Return the [x, y] coordinate for the center point of the cell that contains the specified text.  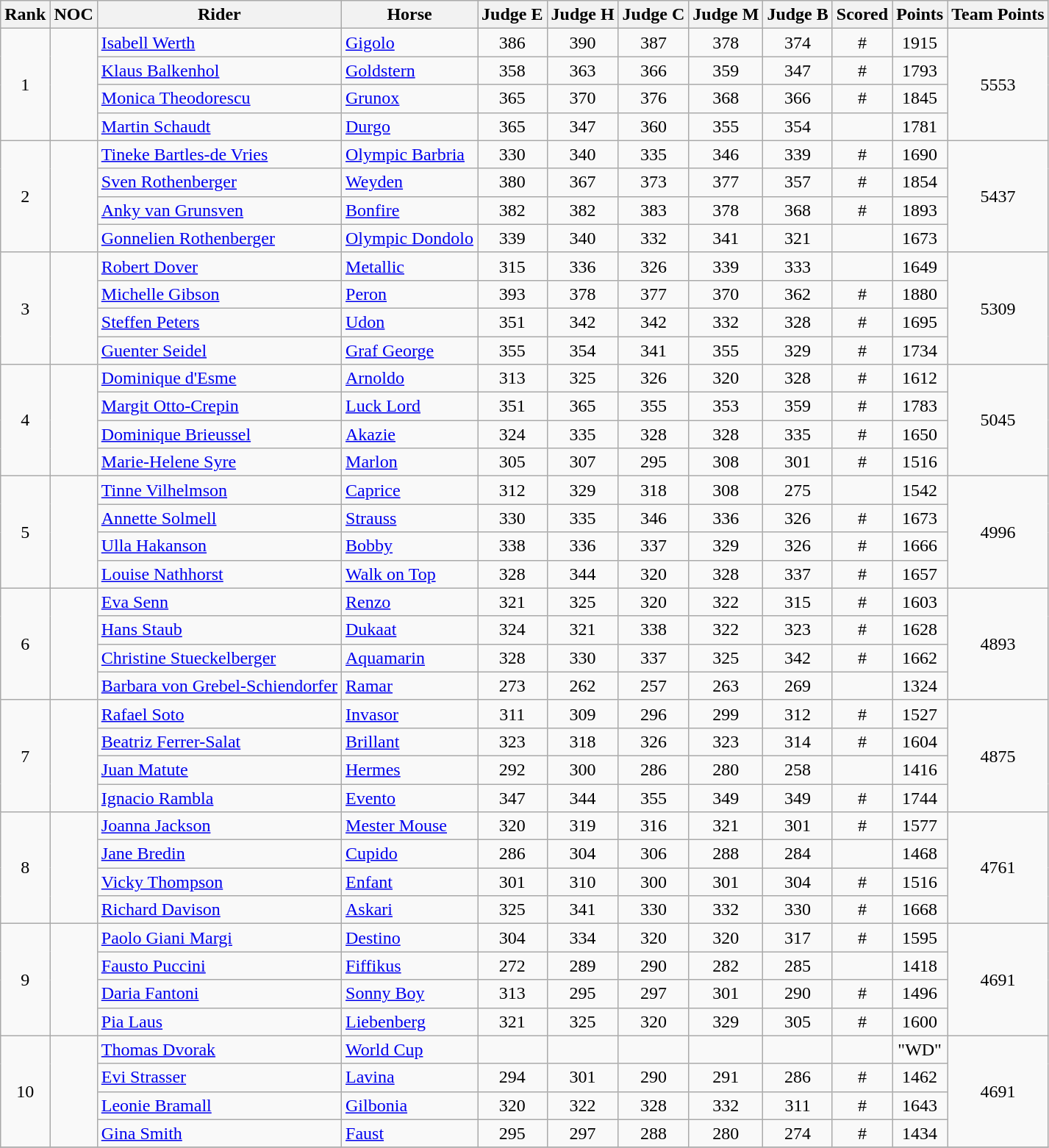
367 [582, 182]
Klaus Balkenhol [219, 71]
1418 [920, 966]
1662 [920, 658]
Sonny Boy [410, 994]
1845 [920, 98]
"WD" [920, 1050]
1668 [920, 910]
Tinne Vilhelmson [219, 490]
Rider [219, 15]
Walk on Top [410, 574]
Dominique Brieussel [219, 434]
Tineke Bartles-de Vries [219, 154]
1603 [920, 602]
296 [654, 714]
Udon [410, 322]
Ignacio Rambla [219, 797]
Judge M [726, 15]
289 [582, 966]
4 [25, 420]
Joanna Jackson [219, 826]
Judge E [512, 15]
Sven Rothenberger [219, 182]
1462 [920, 1077]
1734 [920, 351]
9 [25, 980]
1783 [920, 406]
258 [798, 769]
Juan Matute [219, 769]
Rafael Soto [219, 714]
Evi Strasser [219, 1077]
Durgo [410, 126]
1690 [920, 154]
Dominique d'Esme [219, 379]
Annette Solmell [219, 518]
Team Points [998, 15]
Margit Otto-Crepin [219, 406]
1604 [920, 742]
Guenter Seidel [219, 351]
334 [582, 938]
3 [25, 308]
Grunox [410, 98]
Caprice [410, 490]
1666 [920, 546]
Aquamarin [410, 658]
272 [512, 966]
Graf George [410, 351]
1416 [920, 769]
1612 [920, 379]
Thomas Dvorak [219, 1050]
Jane Bredin [219, 854]
Leonie Bramall [219, 1105]
Martin Schaudt [219, 126]
Paolo Giani Margi [219, 938]
Judge B [798, 15]
Monica Theodorescu [219, 98]
4761 [998, 868]
275 [798, 490]
363 [582, 71]
6 [25, 644]
Marlon [410, 462]
Fausto Puccini [219, 966]
309 [582, 714]
Luck Lord [410, 406]
Bonfire [410, 210]
8 [25, 868]
291 [726, 1077]
299 [726, 714]
390 [582, 43]
Horse [410, 15]
7 [25, 756]
316 [654, 826]
1542 [920, 490]
257 [654, 686]
Ulla Hakanson [219, 546]
10 [25, 1091]
Scored [862, 15]
Hans Staub [219, 630]
Gina Smith [219, 1133]
Daria Fantoni [219, 994]
319 [582, 826]
Akazie [410, 434]
Strauss [410, 518]
1880 [920, 294]
Goldstern [410, 71]
1496 [920, 994]
1577 [920, 826]
358 [512, 71]
5553 [998, 85]
269 [798, 686]
Mester Mouse [410, 826]
Arnoldo [410, 379]
Rank [25, 15]
285 [798, 966]
Ramar [410, 686]
1915 [920, 43]
373 [654, 182]
1793 [920, 71]
Robert Dover [219, 266]
Enfant [410, 882]
357 [798, 182]
Anky van Grunsven [219, 210]
4893 [998, 644]
World Cup [410, 1050]
387 [654, 43]
Barbara von Grebel-Schiendorfer [219, 686]
Cupido [410, 854]
Askari [410, 910]
1595 [920, 938]
1 [25, 85]
1434 [920, 1133]
1695 [920, 322]
Eva Senn [219, 602]
Destino [410, 938]
Olympic Barbria [410, 154]
5 [25, 532]
1324 [920, 686]
1854 [920, 182]
1643 [920, 1105]
386 [512, 43]
2 [25, 196]
362 [798, 294]
Judge C [654, 15]
353 [726, 406]
Points [920, 15]
Dukaat [410, 630]
1657 [920, 574]
Bobby [410, 546]
Marie-Helene Syre [219, 462]
310 [582, 882]
374 [798, 43]
282 [726, 966]
5437 [998, 196]
Richard Davison [219, 910]
Hermes [410, 769]
Peron [410, 294]
Vicky Thompson [219, 882]
5045 [998, 420]
Gilbonia [410, 1105]
Weyden [410, 182]
Invasor [410, 714]
360 [654, 126]
1781 [920, 126]
Judge H [582, 15]
Gigolo [410, 43]
1744 [920, 797]
376 [654, 98]
Pia Laus [219, 1022]
273 [512, 686]
1628 [920, 630]
Isabell Werth [219, 43]
NOC [74, 15]
Fiffikus [410, 966]
393 [512, 294]
294 [512, 1077]
1649 [920, 266]
Louise Nathhorst [219, 574]
1893 [920, 210]
333 [798, 266]
Gonnelien Rothenberger [219, 238]
Olympic Dondolo [410, 238]
1468 [920, 854]
Metallic [410, 266]
1650 [920, 434]
Renzo [410, 602]
Michelle Gibson [219, 294]
317 [798, 938]
1600 [920, 1022]
Faust [410, 1133]
306 [654, 854]
274 [798, 1133]
4875 [998, 756]
1527 [920, 714]
Brillant [410, 742]
263 [726, 686]
383 [654, 210]
Beatriz Ferrer-Salat [219, 742]
314 [798, 742]
Evento [410, 797]
4996 [998, 532]
284 [798, 854]
Liebenberg [410, 1022]
262 [582, 686]
380 [512, 182]
Steffen Peters [219, 322]
Lavina [410, 1077]
292 [512, 769]
Christine Stueckelberger [219, 658]
5309 [998, 308]
307 [582, 462]
